Provide the [X, Y] coordinate of the cell's center where the given text is located.  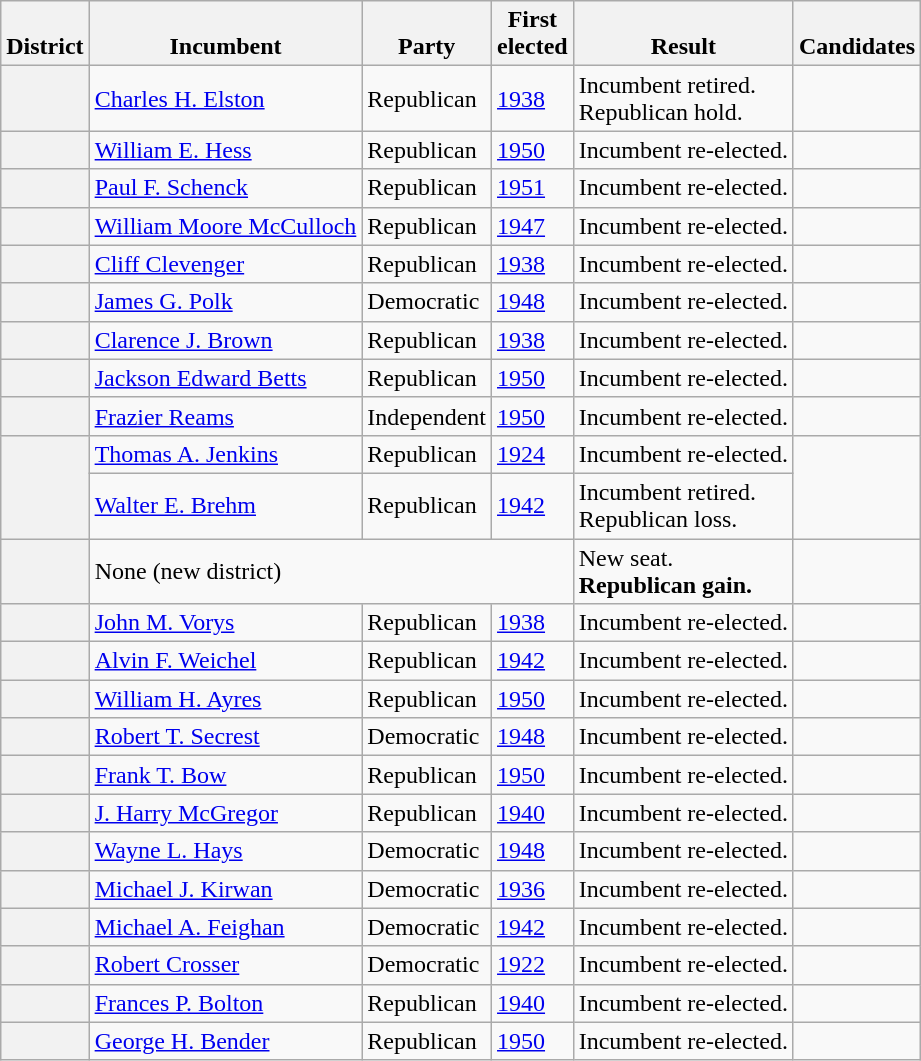
Michael A. Feighan [226, 927]
1947 [533, 226]
None (new district) [331, 570]
Michael J. Kirwan [226, 889]
Alvin F. Weichel [226, 661]
Paul F. Schenck [226, 188]
John M. Vorys [226, 623]
William Moore McCulloch [226, 226]
Frances P. Bolton [226, 1003]
Party [427, 34]
William H. Ayres [226, 699]
1922 [533, 965]
1936 [533, 889]
Incumbent retired.Republican loss. [683, 506]
George H. Bender [226, 1041]
Frazier Reams [226, 416]
Charles H. Elston [226, 98]
Frank T. Bow [226, 775]
Robert T. Secrest [226, 737]
Walter E. Brehm [226, 506]
Firstelected [533, 34]
William E. Hess [226, 150]
Independent [427, 416]
James G. Polk [226, 302]
Incumbent retired.Republican hold. [683, 98]
Result [683, 34]
J. Harry McGregor [226, 813]
Robert Crosser [226, 965]
Jackson Edward Betts [226, 378]
Candidates [856, 34]
New seat.Republican gain. [683, 570]
Thomas A. Jenkins [226, 454]
Incumbent [226, 34]
Cliff Clevenger [226, 264]
District [45, 34]
1924 [533, 454]
Wayne L. Hays [226, 851]
Clarence J. Brown [226, 340]
1951 [533, 188]
